Scan for the cell matching the given text and deliver its [x, y] coordinate at center. 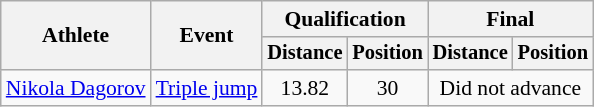
Did not advance [510, 88]
Nikola Dagorov [76, 88]
Qualification [344, 19]
Final [510, 19]
Triple jump [207, 88]
Event [207, 36]
Athlete [76, 36]
30 [387, 88]
13.82 [304, 88]
